Capture the cell that displays the provided text and extract its (X, Y) central coordinate. 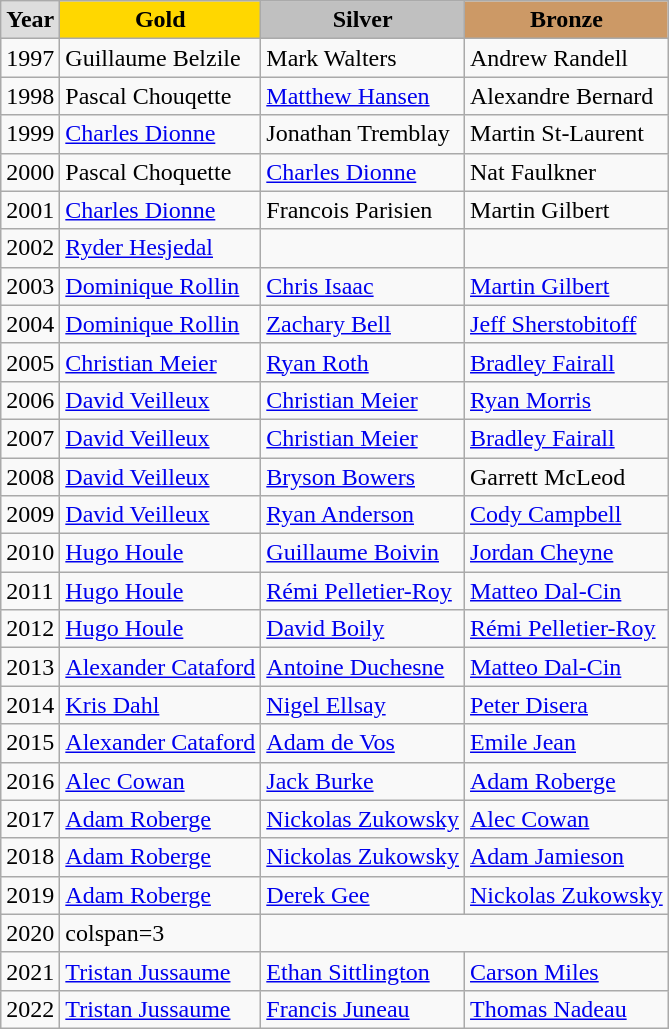
Nat Faulkner (567, 172)
Kris Dahl (160, 705)
1999 (30, 134)
2010 (30, 553)
Zachary Bell (363, 324)
2003 (30, 286)
2004 (30, 324)
Pascal Choquette (160, 172)
2007 (30, 438)
Thomas Nadeau (567, 1009)
2015 (30, 743)
2020 (30, 933)
1998 (30, 96)
2006 (30, 400)
Alexandre Bernard (567, 96)
Jack Burke (363, 781)
Bryson Bowers (363, 477)
Chris Isaac (363, 286)
Bronze (567, 20)
2011 (30, 591)
Ryan Morris (567, 400)
Ryan Anderson (363, 515)
2022 (30, 1009)
Garrett McLeod (567, 477)
Ethan Sittlington (363, 971)
2005 (30, 362)
Peter Disera (567, 705)
Francis Juneau (363, 1009)
2021 (30, 971)
Guillaume Belzile (160, 58)
Adam Jamieson (567, 857)
Adam de Vos (363, 743)
Gold (160, 20)
2013 (30, 667)
Emile Jean (567, 743)
Mark Walters (363, 58)
2019 (30, 895)
Antoine Duchesne (363, 667)
2012 (30, 629)
2018 (30, 857)
Silver (363, 20)
2017 (30, 819)
Francois Parisien (363, 210)
2016 (30, 781)
1997 (30, 58)
Matthew Hansen (363, 96)
2002 (30, 248)
2001 (30, 210)
David Boily (363, 629)
Pascal Chouqette (160, 96)
colspan=3 (160, 933)
Andrew Randell (567, 58)
Year (30, 20)
Carson Miles (567, 971)
Martin St-Laurent (567, 134)
Jeff Sherstobitoff (567, 324)
2008 (30, 477)
Jonathan Tremblay (363, 134)
Jordan Cheyne (567, 553)
Ryder Hesjedal (160, 248)
Ryan Roth (363, 362)
Cody Campbell (567, 515)
Derek Gee (363, 895)
Guillaume Boivin (363, 553)
2009 (30, 515)
Nigel Ellsay (363, 705)
2000 (30, 172)
2014 (30, 705)
